From the cell containing the given text, extract its center point as [X, Y] coordinate. 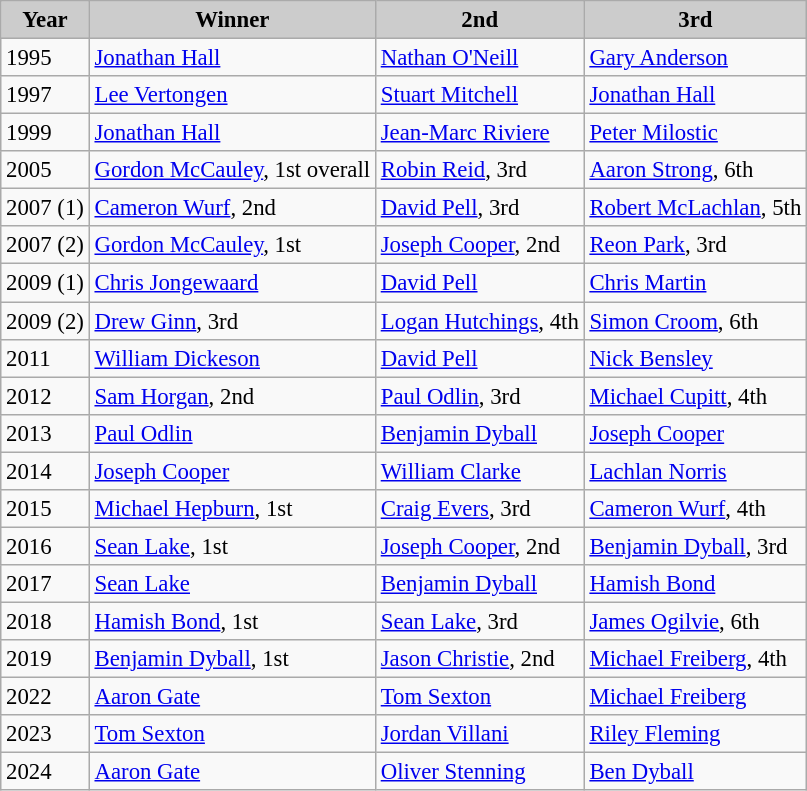
2024 [45, 772]
Sam Horgan, 2nd [232, 396]
2015 [45, 509]
Paul Odlin [232, 433]
2016 [45, 546]
Chris Martin [696, 283]
2017 [45, 584]
Simon Croom, 6th [696, 321]
2007 (1) [45, 208]
Riley Fleming [696, 734]
2022 [45, 697]
2nd [480, 20]
Michael Freiberg [696, 697]
2012 [45, 396]
Logan Hutchings, 4th [480, 321]
William Dickeson [232, 358]
William Clarke [480, 471]
2013 [45, 433]
3rd [696, 20]
2011 [45, 358]
Winner [232, 20]
2005 [45, 170]
Aaron Strong, 6th [696, 170]
Lachlan Norris [696, 471]
Reon Park, 3rd [696, 245]
Benjamin Dyball, 3rd [696, 546]
Sean Lake, 1st [232, 546]
Gordon McCauley, 1st overall [232, 170]
2018 [45, 621]
Jean-Marc Riviere [480, 133]
Sean Lake, 3rd [480, 621]
Nathan O'Neill [480, 58]
Lee Vertongen [232, 95]
Gordon McCauley, 1st [232, 245]
2009 (1) [45, 283]
Paul Odlin, 3rd [480, 396]
Jason Christie, 2nd [480, 659]
Drew Ginn, 3rd [232, 321]
1997 [45, 95]
Michael Cupitt, 4th [696, 396]
Michael Freiberg, 4th [696, 659]
Chris Jongewaard [232, 283]
Robert McLachlan, 5th [696, 208]
Robin Reid, 3rd [480, 170]
David Pell, 3rd [480, 208]
2007 (2) [45, 245]
Cameron Wurf, 2nd [232, 208]
2023 [45, 734]
Jordan Villani [480, 734]
2009 (2) [45, 321]
Nick Bensley [696, 358]
Hamish Bond [696, 584]
Peter Milostic [696, 133]
Hamish Bond, 1st [232, 621]
Oliver Stenning [480, 772]
1995 [45, 58]
Michael Hepburn, 1st [232, 509]
Gary Anderson [696, 58]
2019 [45, 659]
Cameron Wurf, 4th [696, 509]
1999 [45, 133]
Stuart Mitchell [480, 95]
Sean Lake [232, 584]
Craig Evers, 3rd [480, 509]
Year [45, 20]
Benjamin Dyball, 1st [232, 659]
Ben Dyball [696, 772]
James Ogilvie, 6th [696, 621]
2014 [45, 471]
